Output the (x, y) coordinate of the center of the cell containing the given text.  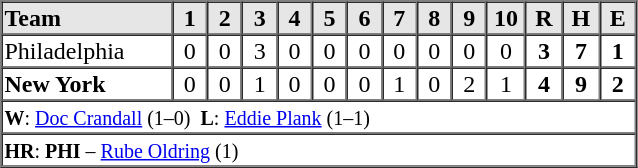
E (618, 18)
R (544, 18)
5 (330, 18)
Team (88, 18)
6 (364, 18)
New York (88, 84)
W: Doc Crandall (1–0) L: Eddie Plank (1–1) (319, 116)
10 (506, 18)
Philadelphia (88, 50)
8 (434, 18)
H (580, 18)
HR: PHI – Rube Oldring (1) (319, 150)
